Return [x, y] of the center of cell containing provided text 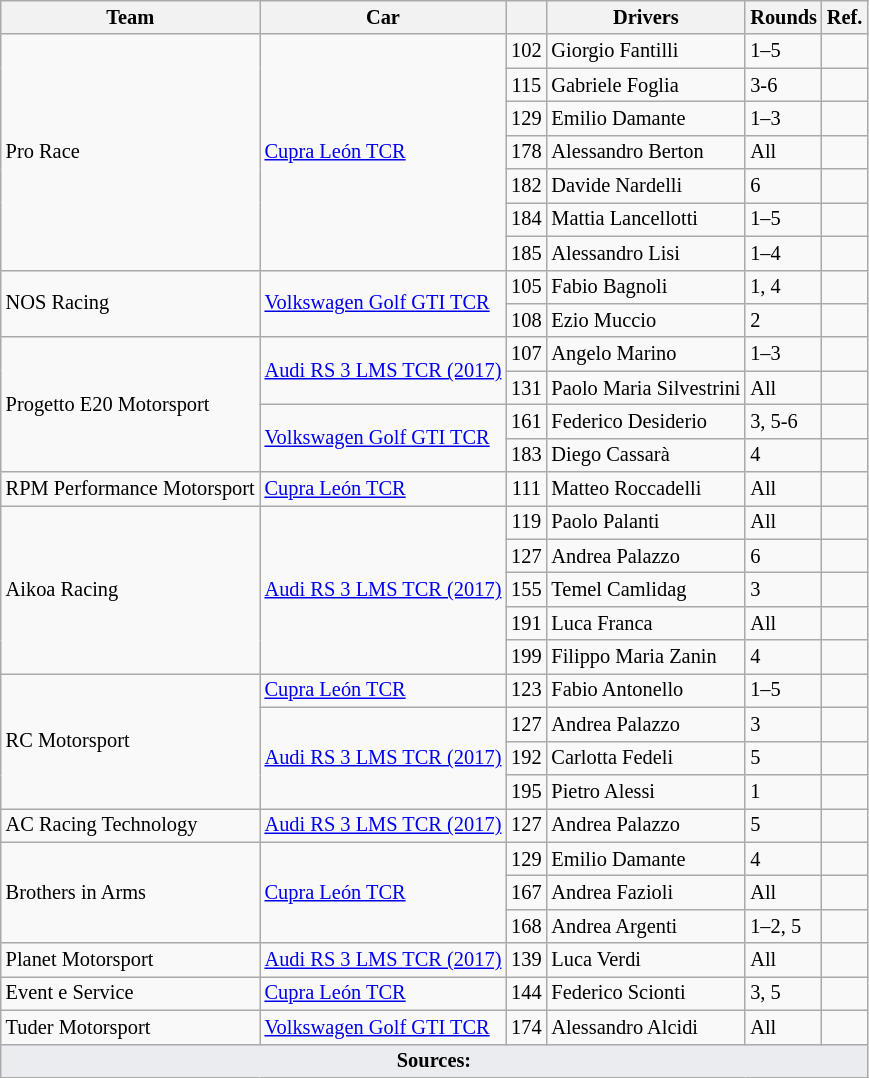
108 [526, 320]
Federico Desiderio [646, 421]
3, 5-6 [784, 421]
Luca Franca [646, 623]
Andrea Fazioli [646, 892]
191 [526, 623]
Temel Camlidag [646, 589]
Planet Motorsport [130, 960]
168 [526, 926]
102 [526, 51]
Rounds [784, 17]
123 [526, 690]
111 [526, 489]
Federico Scionti [646, 993]
3, 5 [784, 993]
Progetto E20 Motorsport [130, 404]
RPM Performance Motorsport [130, 489]
Andrea Argenti [646, 926]
RC Motorsport [130, 740]
Paolo Maria Silvestrini [646, 388]
Car [384, 17]
131 [526, 388]
Diego Cassarà [646, 455]
183 [526, 455]
Drivers [646, 17]
119 [526, 522]
Paolo Palanti [646, 522]
Team [130, 17]
Alessandro Berton [646, 152]
192 [526, 758]
Brothers in Arms [130, 892]
Pro Race [130, 152]
195 [526, 791]
Event e Service [130, 993]
Fabio Bagnoli [646, 287]
Alessandro Lisi [646, 253]
155 [526, 589]
AC Racing Technology [130, 825]
184 [526, 219]
1, 4 [784, 287]
Mattia Lancellotti [646, 219]
Fabio Antonello [646, 690]
107 [526, 354]
2 [784, 320]
199 [526, 657]
182 [526, 186]
139 [526, 960]
Filippo Maria Zanin [646, 657]
1–2, 5 [784, 926]
Luca Verdi [646, 960]
1 [784, 791]
161 [526, 421]
105 [526, 287]
NOS Racing [130, 304]
144 [526, 993]
Angelo Marino [646, 354]
3-6 [784, 85]
174 [526, 1027]
167 [526, 892]
Carlotta Fedeli [646, 758]
Davide Nardelli [646, 186]
185 [526, 253]
Ref. [844, 17]
115 [526, 85]
Alessandro Alcidi [646, 1027]
178 [526, 152]
Ezio Muccio [646, 320]
1–4 [784, 253]
Sources: [434, 1061]
Tuder Motorsport [130, 1027]
Aikoa Racing [130, 589]
Matteo Roccadelli [646, 489]
Giorgio Fantilli [646, 51]
Pietro Alessi [646, 791]
Gabriele Foglia [646, 85]
